For the text-containing cell, return its midpoint in [X, Y] coordinate format. 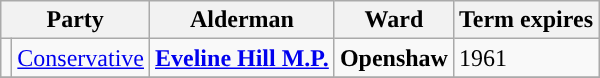
Openshaw [394, 58]
Alderman [242, 20]
Party [76, 20]
Ward [394, 20]
1961 [526, 58]
Term expires [526, 20]
Eveline Hill M.P. [242, 58]
Conservative [81, 58]
